Extract the (x, y) coordinate from the center of the cell holding the provided text.  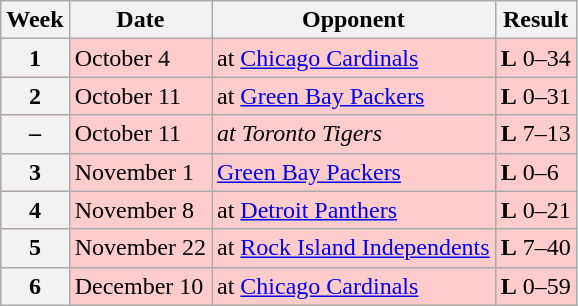
L 0–21 (536, 210)
L 0–31 (536, 96)
1 (35, 58)
November 8 (140, 210)
– (35, 134)
2 (35, 96)
December 10 (140, 286)
Week (35, 20)
at Green Bay Packers (354, 96)
November 1 (140, 172)
5 (35, 248)
at Rock Island Independents (354, 248)
Green Bay Packers (354, 172)
October 4 (140, 58)
November 22 (140, 248)
3 (35, 172)
Date (140, 20)
L 0–34 (536, 58)
L 7–40 (536, 248)
L 0–6 (536, 172)
Result (536, 20)
Opponent (354, 20)
L 7–13 (536, 134)
6 (35, 286)
L 0–59 (536, 286)
at Detroit Panthers (354, 210)
at Toronto Tigers (354, 134)
4 (35, 210)
